Return (X, Y) of the center of cell containing provided text 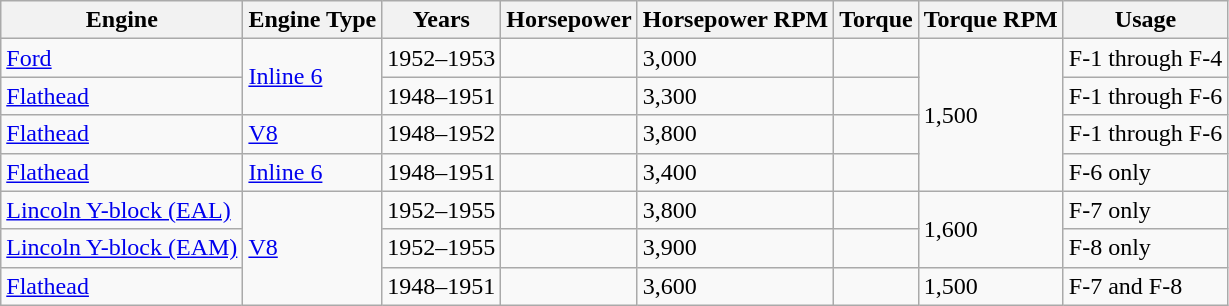
Ford (122, 58)
Torque RPM (990, 20)
Usage (1145, 20)
3,400 (736, 172)
Horsepower (569, 20)
Horsepower RPM (736, 20)
1,600 (990, 229)
1948–1952 (442, 134)
Lincoln Y-block (EAM) (122, 248)
Engine (122, 20)
F-6 only (1145, 172)
F-7 only (1145, 210)
Torque (876, 20)
F-8 only (1145, 248)
3,600 (736, 286)
Lincoln Y-block (EAL) (122, 210)
1952–1953 (442, 58)
Engine Type (312, 20)
3,900 (736, 248)
3,000 (736, 58)
F-1 through F-4 (1145, 58)
F-7 and F-8 (1145, 286)
3,300 (736, 96)
Years (442, 20)
